Scan for the cell matching the given text and deliver its (X, Y) coordinate at center. 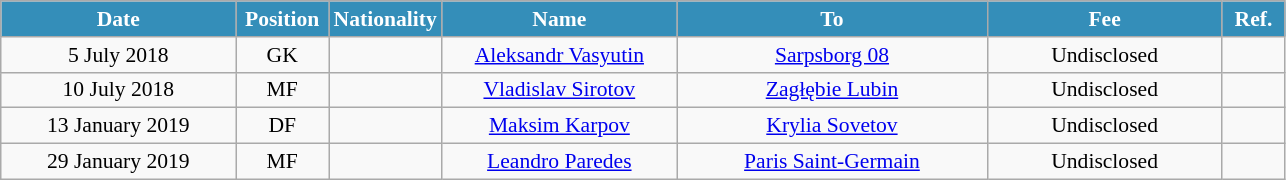
DF (282, 126)
Aleksandr Vasyutin (560, 55)
Paris Saint-Germain (832, 162)
Krylia Sovetov (832, 126)
10 July 2018 (118, 90)
Ref. (1254, 19)
Sarpsborg 08 (832, 55)
13 January 2019 (118, 126)
Nationality (384, 19)
Vladislav Sirotov (560, 90)
To (832, 19)
Fee (1104, 19)
Zagłębie Lubin (832, 90)
5 July 2018 (118, 55)
Date (118, 19)
Position (282, 19)
Name (560, 19)
Maksim Karpov (560, 126)
GK (282, 55)
29 January 2019 (118, 162)
Leandro Paredes (560, 162)
